Output the (X, Y) coordinate of the center of the cell containing the given text.  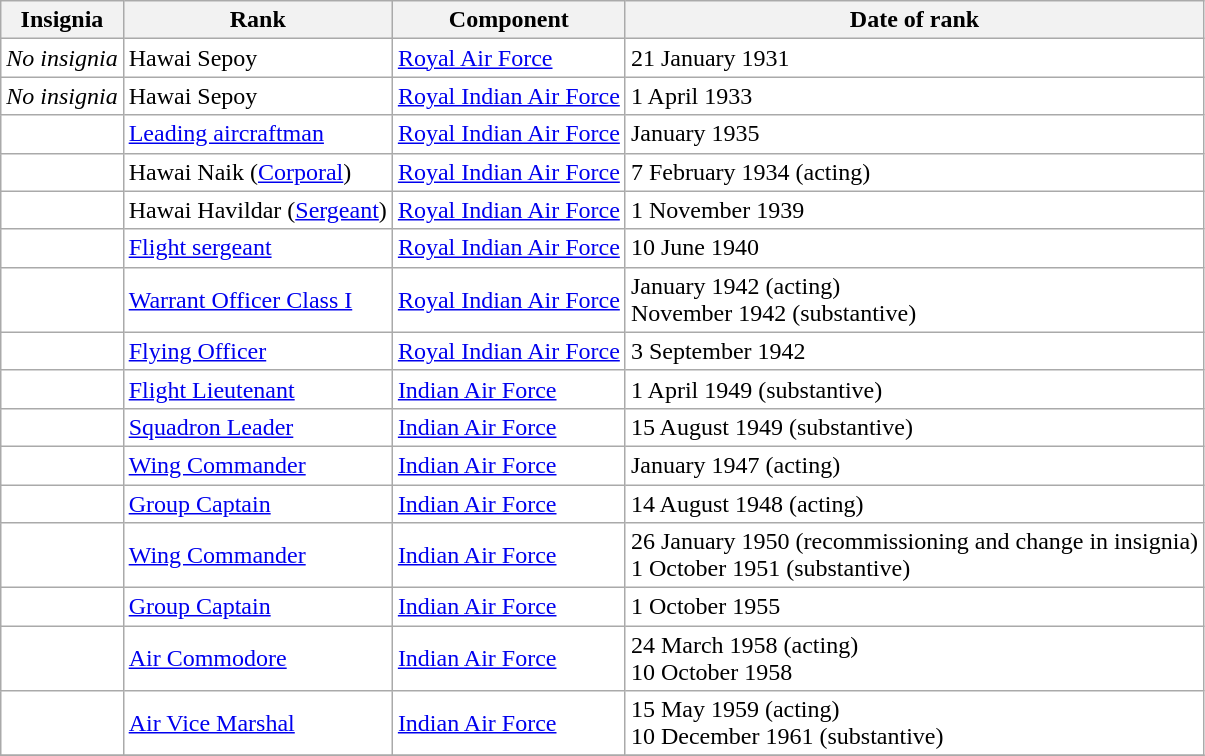
January 1935 (914, 134)
1 October 1955 (914, 607)
Royal Air Force (508, 58)
Air Commodore (258, 658)
24 March 1958 (acting)10 October 1958 (914, 658)
1 November 1939 (914, 210)
21 January 1931 (914, 58)
14 August 1948 (acting) (914, 503)
Rank (258, 20)
Leading aircraftman (258, 134)
7 February 1934 (acting) (914, 172)
Hawai Naik (Corporal) (258, 172)
Flying Officer (258, 351)
Date of rank (914, 20)
January 1942 (acting)November 1942 (substantive) (914, 300)
15 August 1949 (substantive) (914, 427)
Flight sergeant (258, 248)
Squadron Leader (258, 427)
Hawai Havildar (Sergeant) (258, 210)
3 September 1942 (914, 351)
1 April 1933 (914, 96)
1 April 1949 (substantive) (914, 389)
January 1947 (acting) (914, 465)
Warrant Officer Class I (258, 300)
Insignia (62, 20)
15 May 1959 (acting)10 December 1961 (substantive) (914, 724)
Flight Lieutenant (258, 389)
10 June 1940 (914, 248)
26 January 1950 (recommissioning and change in insignia)1 October 1951 (substantive) (914, 556)
Air Vice Marshal (258, 724)
Component (508, 20)
